Find where the given text appears and provide that cell's center as [x, y] coordinate. 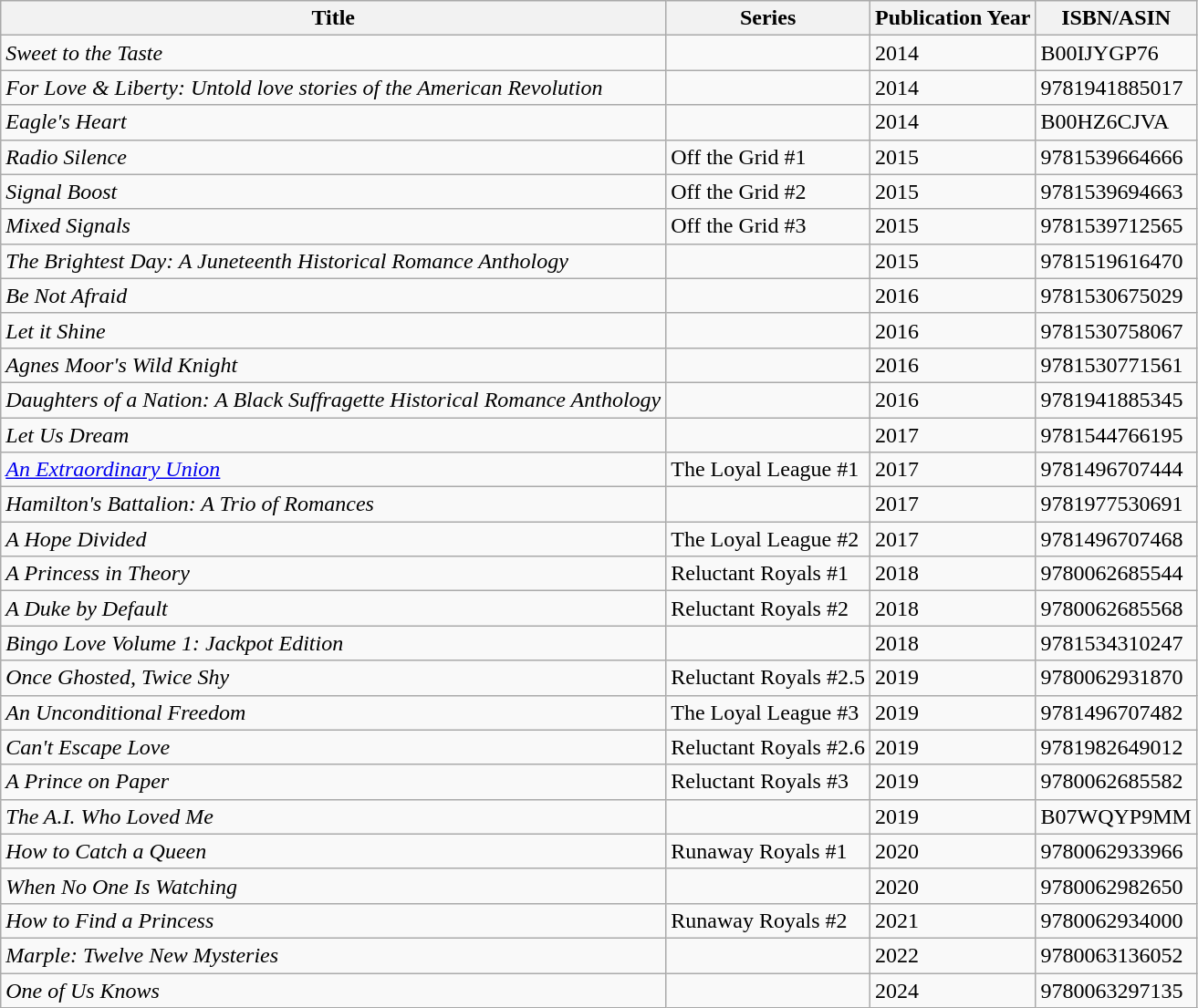
The Loyal League #3 [768, 712]
The A.I. Who Loved Me [334, 816]
A Prince on Paper [334, 782]
Hamilton's Battalion: A Trio of Romances [334, 504]
9781941885345 [1116, 400]
Reluctant Royals #2 [768, 608]
9781539664666 [1116, 157]
9781496707468 [1116, 539]
Let it Shine [334, 330]
9781539712565 [1116, 226]
Agnes Moor's Wild Knight [334, 365]
An Extraordinary Union [334, 470]
How to Find a Princess [334, 920]
9781941885017 [1116, 88]
Off the Grid #1 [768, 157]
A Duke by Default [334, 608]
9781496707482 [1116, 712]
9780063297135 [1116, 990]
Off the Grid #3 [768, 226]
Eagle's Heart [334, 122]
9780062685568 [1116, 608]
Off the Grid #2 [768, 192]
9781530758067 [1116, 330]
Radio Silence [334, 157]
9780062685582 [1116, 782]
Runaway Royals #1 [768, 851]
9781982649012 [1116, 747]
9781519616470 [1116, 261]
2021 [953, 920]
B07WQYP9MM [1116, 816]
Once Ghosted, Twice Shy [334, 678]
Marple: Twelve New Mysteries [334, 955]
Let Us Dream [334, 435]
Sweet to the Taste [334, 53]
9781530675029 [1116, 296]
9781530771561 [1116, 365]
The Loyal League #1 [768, 470]
How to Catch a Queen [334, 851]
A Hope Divided [334, 539]
Mixed Signals [334, 226]
9781977530691 [1116, 504]
2024 [953, 990]
Signal Boost [334, 192]
9780062982650 [1116, 886]
Runaway Royals #2 [768, 920]
Title [334, 18]
One of Us Knows [334, 990]
9780063136052 [1116, 955]
2022 [953, 955]
Reluctant Royals #2.5 [768, 678]
B00HZ6CJVA [1116, 122]
9780062931870 [1116, 678]
For Love & Liberty: Untold love stories of the American Revolution [334, 88]
ISBN/ASIN [1116, 18]
Reluctant Royals #2.6 [768, 747]
Publication Year [953, 18]
9780062933966 [1116, 851]
Be Not Afraid [334, 296]
Reluctant Royals #3 [768, 782]
Reluctant Royals #1 [768, 574]
9780062934000 [1116, 920]
An Unconditional Freedom [334, 712]
B00IJYGP76 [1116, 53]
The Brightest Day: A Juneteenth Historical Romance Anthology [334, 261]
Bingo Love Volume 1: Jackpot Edition [334, 643]
The Loyal League #2 [768, 539]
Daughters of a Nation: A Black Suffragette Historical Romance Anthology [334, 400]
Series [768, 18]
A Princess in Theory [334, 574]
9781534310247 [1116, 643]
Can't Escape Love [334, 747]
9781539694663 [1116, 192]
9781496707444 [1116, 470]
9781544766195 [1116, 435]
When No One Is Watching [334, 886]
9780062685544 [1116, 574]
